Scan for the cell matching the given text and deliver its (X, Y) coordinate at center. 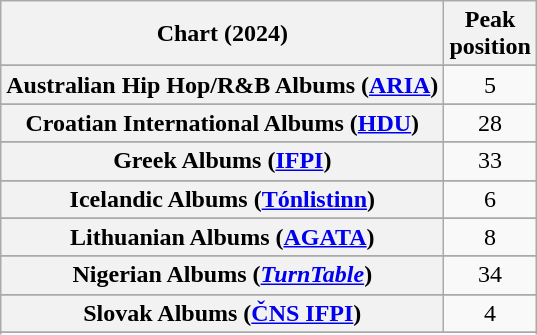
6 (490, 199)
Lithuanian Albums (AGATA) (222, 237)
28 (490, 123)
Slovak Albums (ČNS IFPI) (222, 313)
33 (490, 161)
Peakposition (490, 34)
34 (490, 275)
Australian Hip Hop/R&B Albums (ARIA) (222, 85)
8 (490, 237)
4 (490, 313)
Icelandic Albums (Tónlistinn) (222, 199)
Chart (2024) (222, 34)
5 (490, 85)
Nigerian Albums (TurnTable) (222, 275)
Greek Albums (IFPI) (222, 161)
Croatian International Albums (HDU) (222, 123)
